Capture the cell that displays the provided text and extract its (x, y) central coordinate. 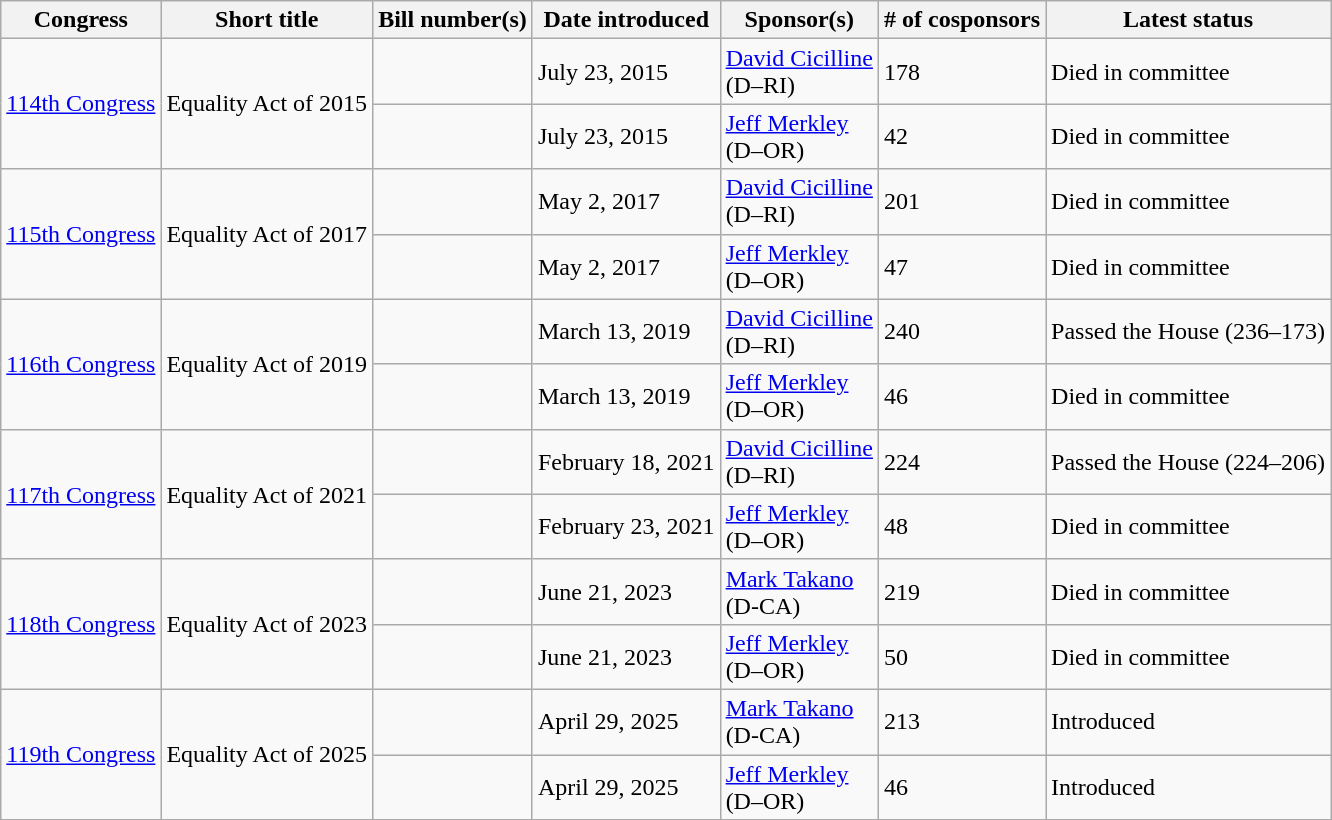
Passed the House (224–206) (1188, 462)
Equality Act of 2017 (267, 234)
Congress (81, 20)
48 (962, 526)
224 (962, 462)
201 (962, 202)
February 23, 2021 (626, 526)
Bill number(s) (453, 20)
47 (962, 266)
219 (962, 592)
117th Congress (81, 494)
114th Congress (81, 104)
February 18, 2021 (626, 462)
Equality Act of 2019 (267, 364)
Latest status (1188, 20)
240 (962, 332)
# of cosponsors (962, 20)
116th Congress (81, 364)
Short title (267, 20)
Equality Act of 2021 (267, 494)
213 (962, 722)
119th Congress (81, 754)
178 (962, 72)
Equality Act of 2025 (267, 754)
Equality Act of 2023 (267, 624)
Equality Act of 2015 (267, 104)
Date introduced (626, 20)
50 (962, 656)
Passed the House (236–173) (1188, 332)
118th Congress (81, 624)
115th Congress (81, 234)
42 (962, 136)
Sponsor(s) (799, 20)
